For the text-containing cell, return its midpoint in (X, Y) coordinate format. 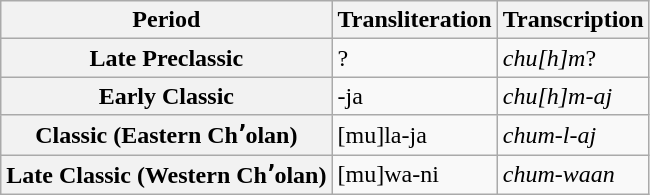
chu[h]m? (573, 58)
chum-l-aj (573, 135)
[mu]la-ja (414, 135)
Early Classic (166, 96)
Classic (Eastern Chʼolan) (166, 135)
Transliteration (414, 20)
chu[h]m-aj (573, 96)
Transcription (573, 20)
? (414, 58)
-ja (414, 96)
Period (166, 20)
chum-waan (573, 174)
Late Classic (Western Chʼolan) (166, 174)
[mu]wa-ni (414, 174)
Late Preclassic (166, 58)
